Identify which cell holds the provided text, then report its [X, Y] central coordinate. 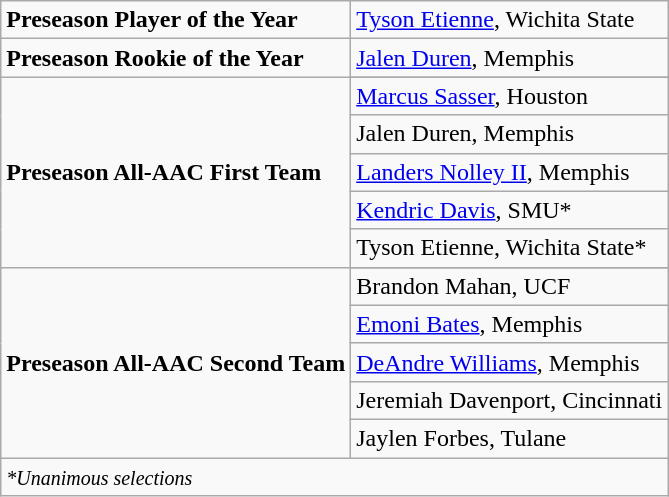
Brandon Mahan, UCF [510, 286]
Preseason All-AAC Second Team [176, 362]
*Unanimous selections [334, 477]
Emoni Bates, Memphis [510, 324]
Marcus Sasser, Houston [510, 96]
Kendric Davis, SMU* [510, 210]
Tyson Etienne, Wichita State [510, 20]
Preseason Player of the Year [176, 20]
Jaylen Forbes, Tulane [510, 438]
Preseason All-AAC First Team [176, 172]
Landers Nolley II, Memphis [510, 172]
Preseason Rookie of the Year [176, 58]
Jeremiah Davenport, Cincinnati [510, 400]
Tyson Etienne, Wichita State* [510, 248]
DeAndre Williams, Memphis [510, 362]
